Search for the cell housing the specified text and yield its [X, Y] center coordinate. 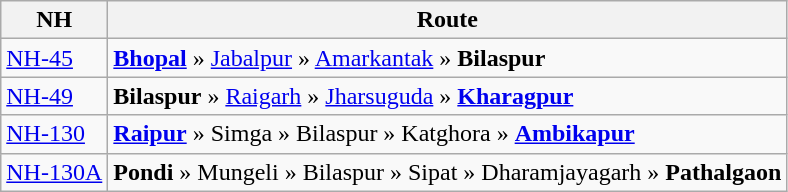
NH-49 [54, 96]
NH-130A [54, 172]
Bhopal » Jabalpur » Amarkantak » Bilaspur [448, 58]
Pondi » Mungeli » Bilaspur » Sipat » Dharamjayagarh » Pathalgaon [448, 172]
Bilaspur » Raigarh » Jharsuguda » Kharagpur [448, 96]
Raipur » Simga » Bilaspur » Katghora » Ambikapur [448, 134]
NH [54, 20]
Route [448, 20]
NH-45 [54, 58]
NH-130 [54, 134]
